Capture the cell that displays the provided text and extract its [X, Y] central coordinate. 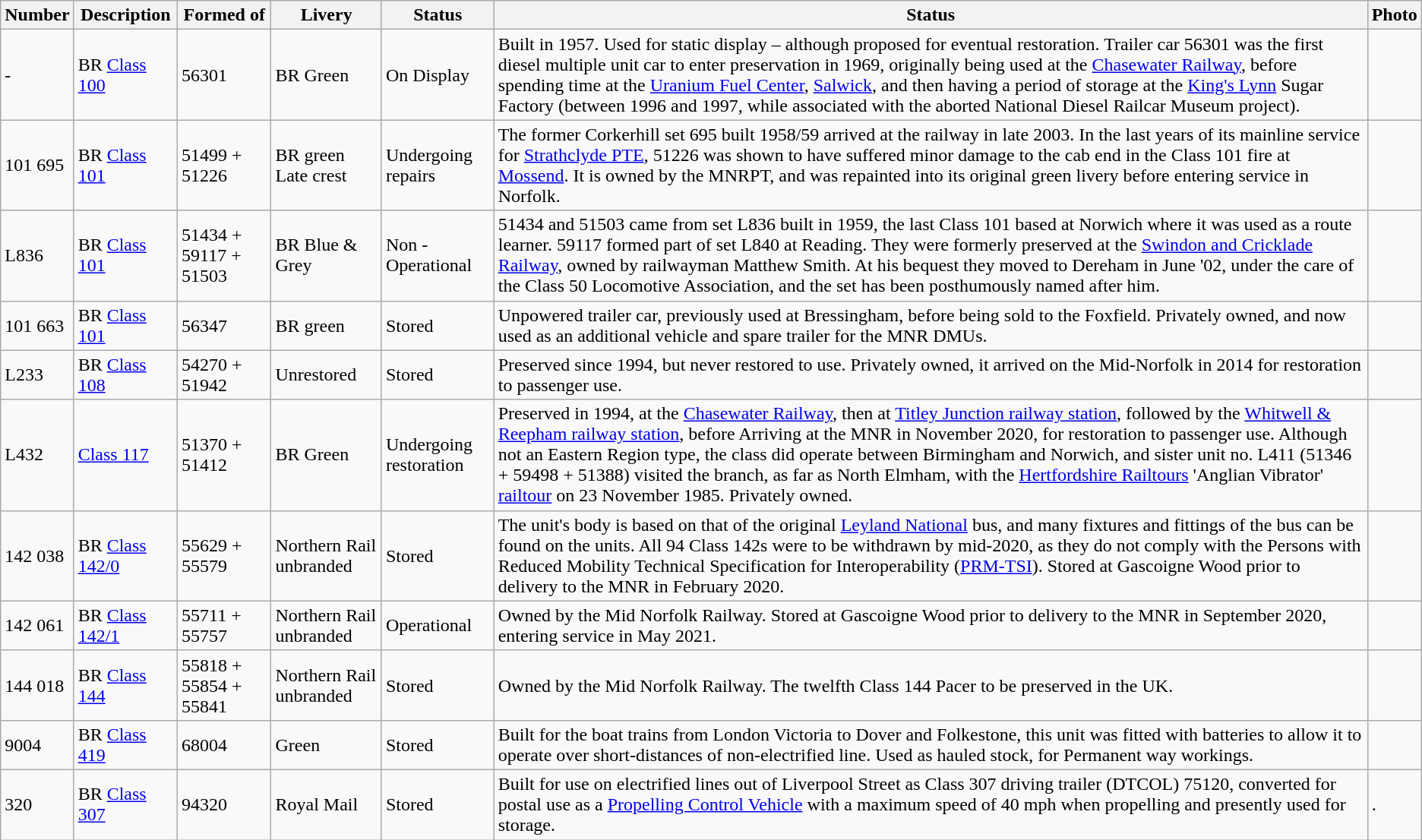
L836 [37, 255]
Class 117 [125, 455]
56301 [225, 74]
Non - Operational [438, 255]
Number [37, 15]
BR green [327, 325]
BR Class 142/0 [125, 556]
142 061 [37, 626]
BR Class 100 [125, 74]
94320 [225, 804]
Unrestored [327, 375]
55711 + 55757 [225, 626]
Livery [327, 15]
Undergoing repairs [438, 166]
Photo [1395, 15]
51499 + 51226 [225, 166]
55629 + 55579 [225, 556]
320 [37, 804]
Undergoing restoration [438, 455]
51434 + 59117 + 51503 [225, 255]
Formed of [225, 15]
Operational [438, 626]
Owned by the Mid Norfolk Railway. The twelfth Class 144 Pacer to be preserved in the UK. [931, 685]
L233 [37, 375]
144 018 [37, 685]
Description [125, 15]
9004 [37, 744]
Preserved since 1994, but never restored to use. Privately owned, it arrived on the Mid-Norfolk in 2014 for restoration to passenger use. [931, 375]
Owned by the Mid Norfolk Railway. Stored at Gascoigne Wood prior to delivery to the MNR in September 2020, entering service in May 2021. [931, 626]
54270 + 51942 [225, 375]
BR Class 307 [125, 804]
BR Class 144 [125, 685]
L432 [37, 455]
BR Class 108 [125, 375]
101 695 [37, 166]
On Display [438, 74]
BR Class 142/1 [125, 626]
BR Class 419 [125, 744]
- [37, 74]
55818 + 55854 + 55841 [225, 685]
BR Blue & Grey [327, 255]
142 038 [37, 556]
. [1395, 804]
BR greenLate crest [327, 166]
56347 [225, 325]
68004 [225, 744]
51370 + 51412 [225, 455]
Green [327, 744]
Royal Mail [327, 804]
101 663 [37, 325]
